Return the (x, y) coordinate for the center point of the cell that contains the specified text.  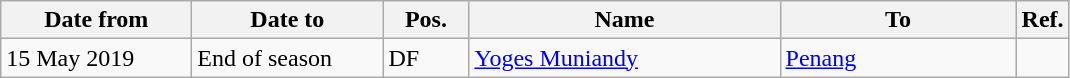
Date to (288, 20)
Name (624, 20)
Penang (898, 58)
DF (426, 58)
Date from (96, 20)
Yoges Muniandy (624, 58)
15 May 2019 (96, 58)
Ref. (1042, 20)
Pos. (426, 20)
To (898, 20)
End of season (288, 58)
